Return the (X, Y) coordinate for the center point of the cell that contains the specified text.  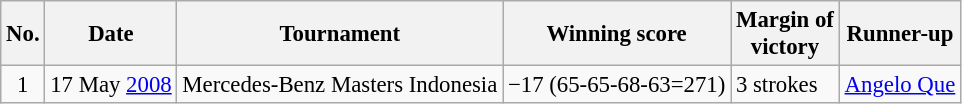
17 May 2008 (111, 85)
Margin ofvictory (786, 34)
Mercedes-Benz Masters Indonesia (340, 85)
Winning score (617, 34)
Runner-up (900, 34)
−17 (65-65-68-63=271) (617, 85)
No. (23, 34)
Tournament (340, 34)
1 (23, 85)
3 strokes (786, 85)
Angelo Que (900, 85)
Date (111, 34)
